Find where the given text appears and provide that cell's center as (x, y) coordinate. 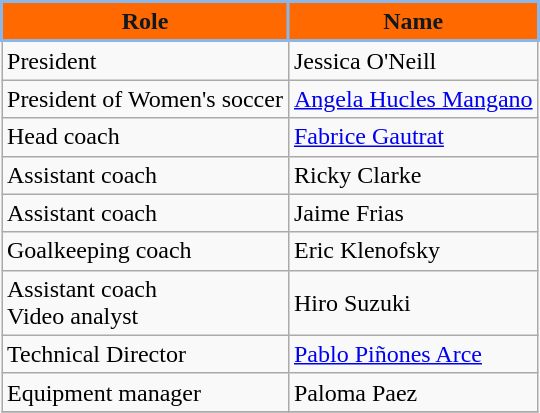
Hiro Suzuki (413, 302)
Equipment manager (146, 392)
Head coach (146, 137)
President (146, 60)
Eric Klenofsky (413, 251)
Name (413, 22)
Assistant coachVideo analyst (146, 302)
Ricky Clarke (413, 175)
President of Women's soccer (146, 99)
Fabrice Gautrat (413, 137)
Technical Director (146, 354)
Pablo Piñones Arce (413, 354)
Role (146, 22)
Angela Hucles Mangano (413, 99)
Jaime Frias (413, 213)
Goalkeeping coach (146, 251)
Paloma Paez (413, 392)
Jessica O'Neill (413, 60)
